Detect which cell encompasses the target text, then output its (X, Y) center coordinate. 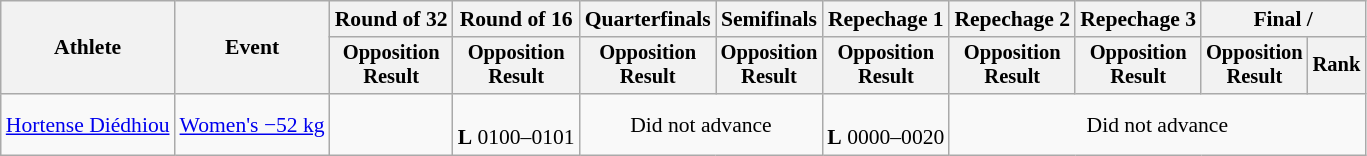
Quarterfinals (648, 19)
Event (252, 48)
Rank (1337, 66)
Round of 32 (392, 19)
Repechage 1 (886, 19)
Women's −52 kg (252, 124)
Repechage 3 (1138, 19)
L 0100–0101 (516, 124)
Repechage 2 (1012, 19)
L 0000–0020 (886, 124)
Round of 16 (516, 19)
Athlete (88, 48)
Final / (1283, 19)
Hortense Diédhiou (88, 124)
Semifinals (770, 19)
